Capture the cell that displays the provided text and extract its [X, Y] central coordinate. 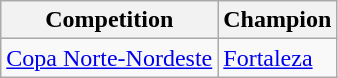
Copa Norte-Nordeste [110, 58]
Champion [278, 20]
Fortaleza [278, 58]
Competition [110, 20]
